Locate the cell with the specified text and output its [x, y] center coordinate. 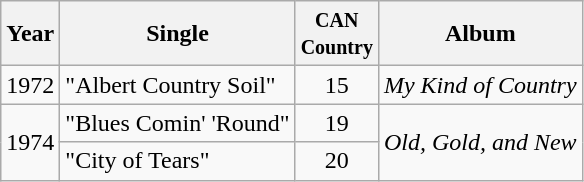
20 [336, 161]
My Kind of Country [480, 85]
Album [480, 34]
Old, Gold, and New [480, 142]
15 [336, 85]
"Blues Comin' 'Round" [178, 123]
Single [178, 34]
1972 [30, 85]
"City of Tears" [178, 161]
Year [30, 34]
"Albert Country Soil" [178, 85]
19 [336, 123]
CAN Country [336, 34]
1974 [30, 142]
